Return [x, y] of the center of cell containing provided text 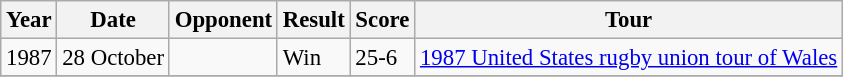
Date [113, 20]
Score [382, 20]
1987 [29, 58]
Opponent [223, 20]
Win [314, 58]
25-6 [382, 58]
1987 United States rugby union tour of Wales [629, 58]
Tour [629, 20]
Year [29, 20]
28 October [113, 58]
Result [314, 20]
